Scan for the cell matching the given text and deliver its (x, y) coordinate at center. 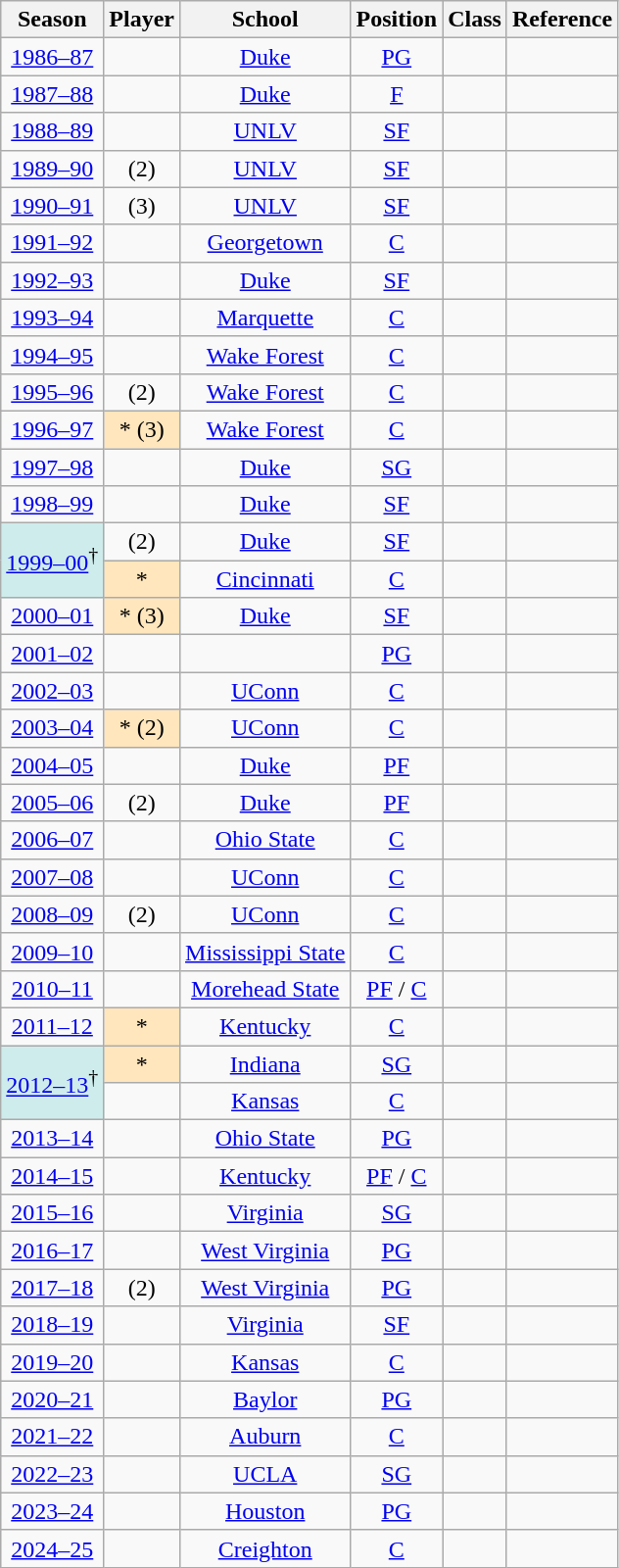
1991–92 (53, 243)
2000–01 (53, 616)
Indiana (265, 1063)
2001–02 (53, 654)
2014–15 (53, 1176)
2018–19 (53, 1325)
2003–04 (53, 728)
2019–20 (53, 1362)
2006–07 (53, 840)
2010–11 (53, 989)
2002–03 (53, 691)
2008–09 (53, 914)
UCLA (265, 1474)
(3) (142, 206)
1986–87 (53, 57)
Player (142, 20)
2020–21 (53, 1399)
2004–05 (53, 765)
Auburn (265, 1437)
2017–18 (53, 1288)
1994–95 (53, 355)
Morehead State (265, 989)
2021–22 (53, 1437)
1987–88 (53, 94)
1992–93 (53, 280)
1989–90 (53, 169)
1996–97 (53, 429)
2009–10 (53, 952)
1997–98 (53, 467)
Marquette (265, 318)
Position (397, 20)
2012–13† (53, 1082)
2023–24 (53, 1511)
1998–99 (53, 505)
2022–23 (53, 1474)
1990–91 (53, 206)
Mississippi State (265, 952)
2007–08 (53, 877)
Season (53, 20)
2005–06 (53, 803)
* (2) (142, 728)
F (397, 94)
Reference (562, 20)
2011–12 (53, 1026)
Cincinnati (265, 579)
1999–00† (53, 561)
2013–14 (53, 1139)
Houston (265, 1511)
Creighton (265, 1548)
1988–89 (53, 131)
Class (475, 20)
Baylor (265, 1399)
Georgetown (265, 243)
2024–25 (53, 1548)
2016–17 (53, 1250)
1995–96 (53, 392)
School (265, 20)
2015–16 (53, 1213)
1993–94 (53, 318)
